Return [X, Y] of the center of cell containing provided text 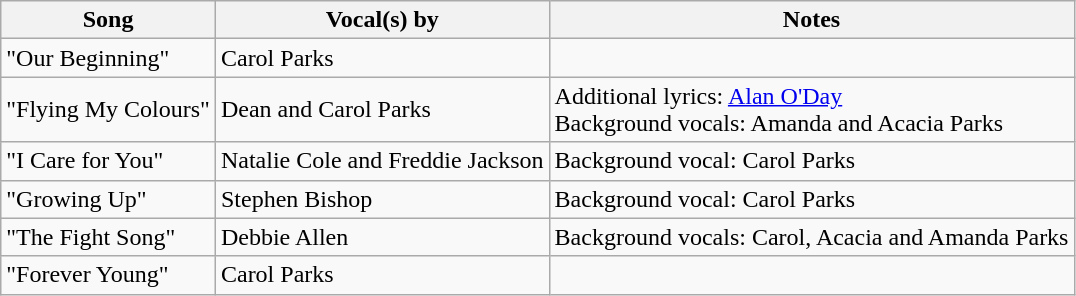
Notes [812, 20]
Vocal(s) by [382, 20]
"I Care for You" [108, 161]
Dean and Carol Parks [382, 110]
"Growing Up" [108, 199]
Additional lyrics: Alan O'DayBackground vocals: Amanda and Acacia Parks [812, 110]
"Forever Young" [108, 275]
"Our Beginning" [108, 58]
Stephen Bishop [382, 199]
Background vocals: Carol, Acacia and Amanda Parks [812, 237]
"The Fight Song" [108, 237]
Song [108, 20]
"Flying My Colours" [108, 110]
Natalie Cole and Freddie Jackson [382, 161]
Debbie Allen [382, 237]
